Detect which cell encompasses the target text, then output its (x, y) center coordinate. 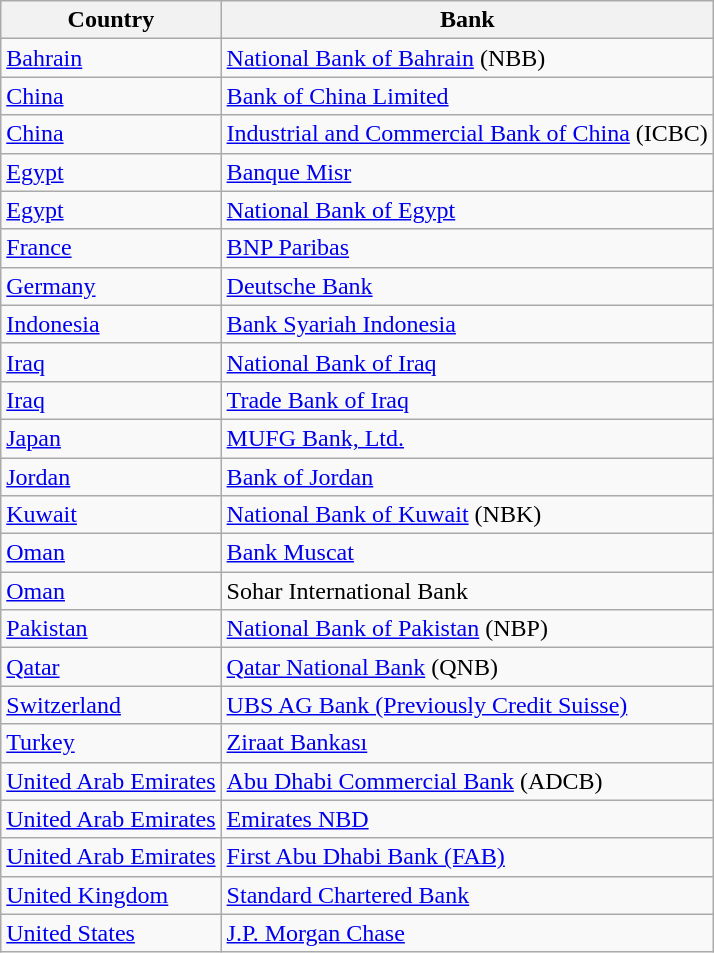
Turkey (111, 743)
Bank of Jordan (467, 477)
Banque Misr (467, 172)
Switzerland (111, 705)
Bank (467, 20)
First Abu Dhabi Bank (FAB) (467, 857)
Standard Chartered Bank (467, 895)
Abu Dhabi Commercial Bank (ADCB) (467, 781)
Qatar National Bank (QNB) (467, 667)
Japan (111, 438)
Sohar International Bank (467, 591)
Indonesia (111, 324)
National Bank of Iraq (467, 362)
Pakistan (111, 629)
United Kingdom (111, 895)
UBS AG Bank (Previously Credit Suisse) (467, 705)
J.P. Morgan Chase (467, 933)
Kuwait (111, 515)
Jordan (111, 477)
United States (111, 933)
National Bank of Kuwait (NBK) (467, 515)
Country (111, 20)
Bahrain (111, 58)
Bank Muscat (467, 553)
Qatar (111, 667)
Germany (111, 286)
Industrial and Commercial Bank of China (ICBC) (467, 134)
Deutsche Bank (467, 286)
National Bank of Bahrain (NBB) (467, 58)
MUFG Bank, Ltd. (467, 438)
Trade Bank of Iraq (467, 400)
BNP Paribas (467, 248)
National Bank of Pakistan (NBP) (467, 629)
Bank of China Limited (467, 96)
Bank Syariah Indonesia (467, 324)
Ziraat Bankası (467, 743)
Emirates NBD (467, 819)
France (111, 248)
National Bank of Egypt (467, 210)
